Output the (X, Y) coordinate of the center of the cell containing the given text.  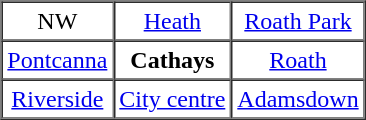
City centre (172, 100)
Roath (298, 60)
Roath Park (298, 22)
Adamsdown (298, 100)
NW (57, 22)
Heath (172, 22)
Riverside (57, 100)
Cathays (172, 60)
Pontcanna (57, 60)
